From the cell containing the given text, extract its center point as [X, Y] coordinate. 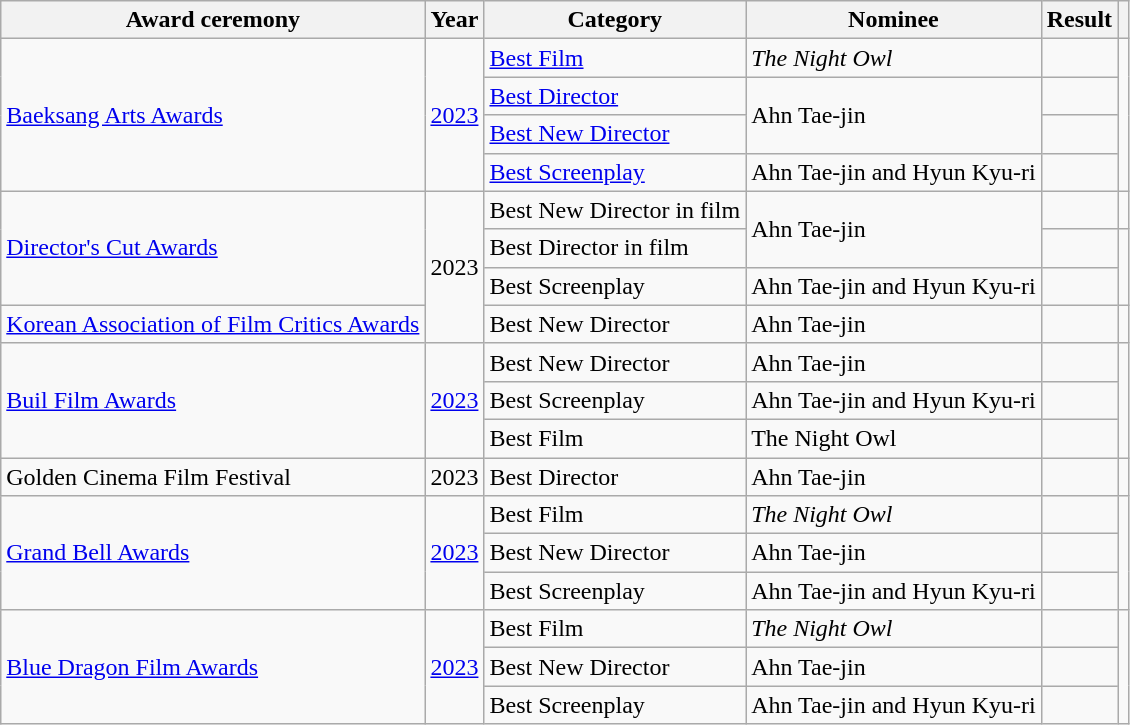
Golden Cinema Film Festival [213, 477]
Best Director in film [615, 248]
Director's Cut Awards [213, 248]
Grand Bell Awards [213, 553]
Korean Association of Film Critics Awards [213, 324]
Award ceremony [213, 20]
Nominee [894, 20]
Baeksang Arts Awards [213, 115]
Buil Film Awards [213, 400]
Blue Dragon Film Awards [213, 667]
Result [1079, 20]
Year [454, 20]
Category [615, 20]
Best New Director in film [615, 210]
